Return (X, Y) of the center of cell containing provided text 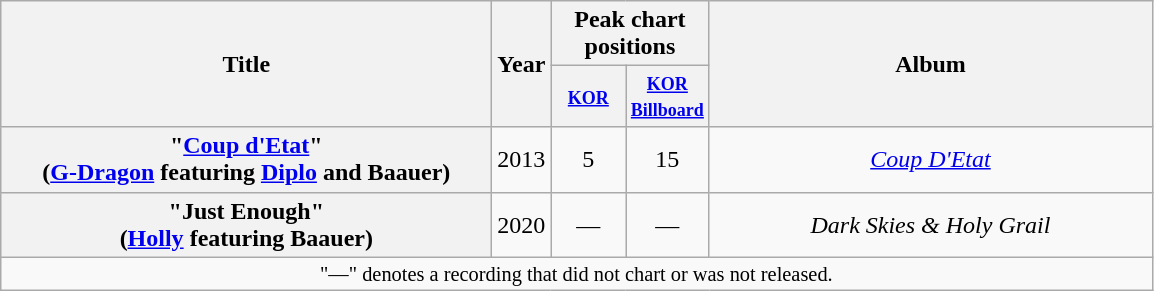
Peak chart positions (630, 34)
KOR (588, 96)
Year (522, 64)
2013 (522, 160)
Coup D'Etat (930, 160)
15 (668, 160)
"Just Enough" (Holly featuring Baauer) (246, 224)
Title (246, 64)
KORBillboard (668, 96)
Album (930, 64)
"Coup d'Etat"(G-Dragon featuring Diplo and Baauer) (246, 160)
"—" denotes a recording that did not chart or was not released. (576, 274)
5 (588, 160)
Dark Skies & Holy Grail (930, 224)
2020 (522, 224)
